Identify which cell holds the provided text, then report its (x, y) central coordinate. 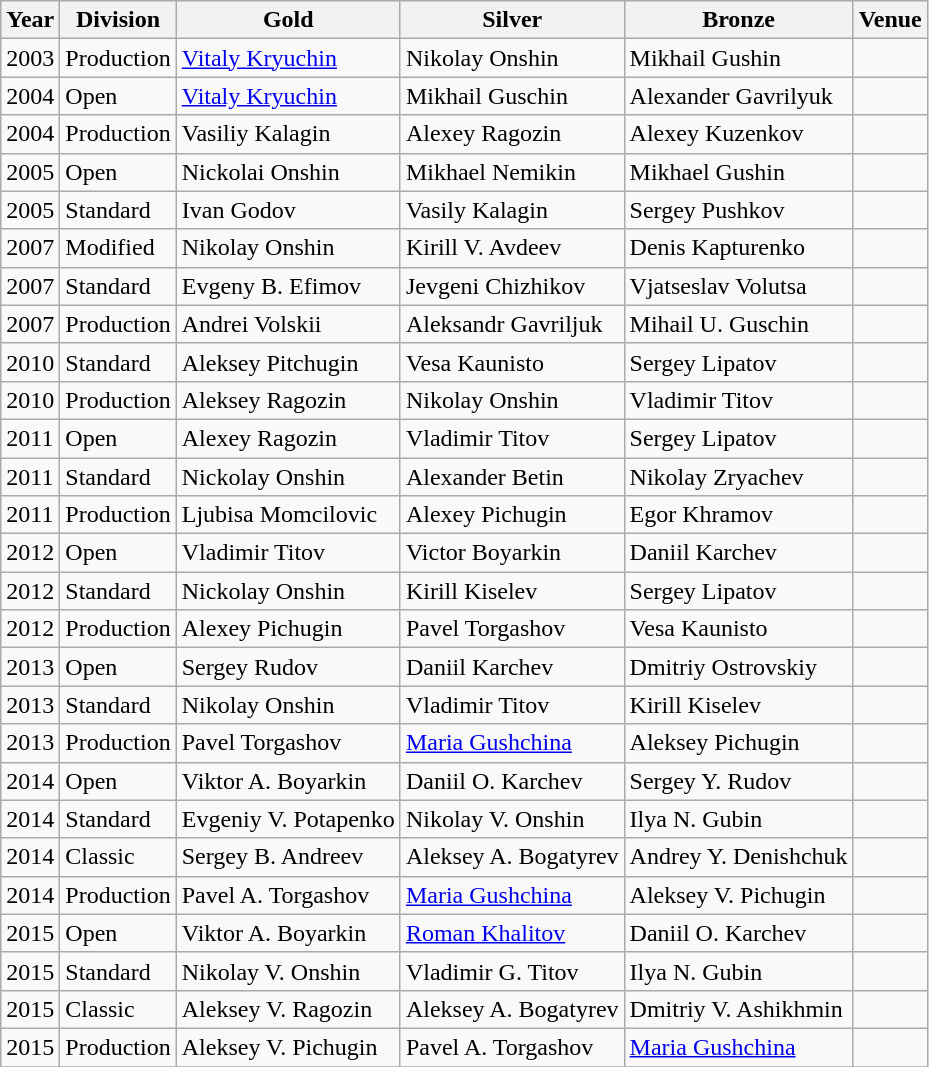
Vasily Kalagin (512, 210)
Andrei Volskii (288, 324)
Alexey Kuzenkov (738, 134)
Aleksey V. Ragozin (288, 1009)
Egor Khramov (738, 515)
Vjatseslav Volutsa (738, 286)
Vasiliy Kalagin (288, 134)
Roman Khalitov (512, 933)
Dmitriy Ostrovskiy (738, 667)
Nikolay Zryachev (738, 477)
Jevgeni Chizhikov (512, 286)
Aleksey Pitchugin (288, 362)
Aleksey Pichugin (738, 743)
Venue (890, 20)
Alexander Betin (512, 477)
Alexander Gavrilyuk (738, 96)
Mikhael Gushin (738, 172)
Kirill V. Avdeev (512, 248)
Evgeny B. Efimov (288, 286)
Gold (288, 20)
Dmitriy V. Ashikhmin (738, 1009)
Denis Kapturenko (738, 248)
Sergey Rudov (288, 667)
Aleksandr Gavriljuk (512, 324)
Andrey Y. Denishchuk (738, 857)
Ljubisa Momcilovic (288, 515)
Ivan Godov (288, 210)
Vladimir G. Titov (512, 971)
Year (30, 20)
Sergey Y. Rudov (738, 781)
Victor Boyarkin (512, 553)
Nickolai Onshin (288, 172)
Modified (118, 248)
Division (118, 20)
2003 (30, 58)
Sergey Pushkov (738, 210)
Mikhael Nemikin (512, 172)
Sergey B. Andreev (288, 857)
Aleksey Ragozin (288, 400)
Bronze (738, 20)
Mikhail Guschin (512, 96)
Mihail U. Guschin (738, 324)
Mikhail Gushin (738, 58)
Silver (512, 20)
Evgeniy V. Potapenko (288, 819)
